Return the [X, Y] coordinate for the center point of the cell that contains the specified text.  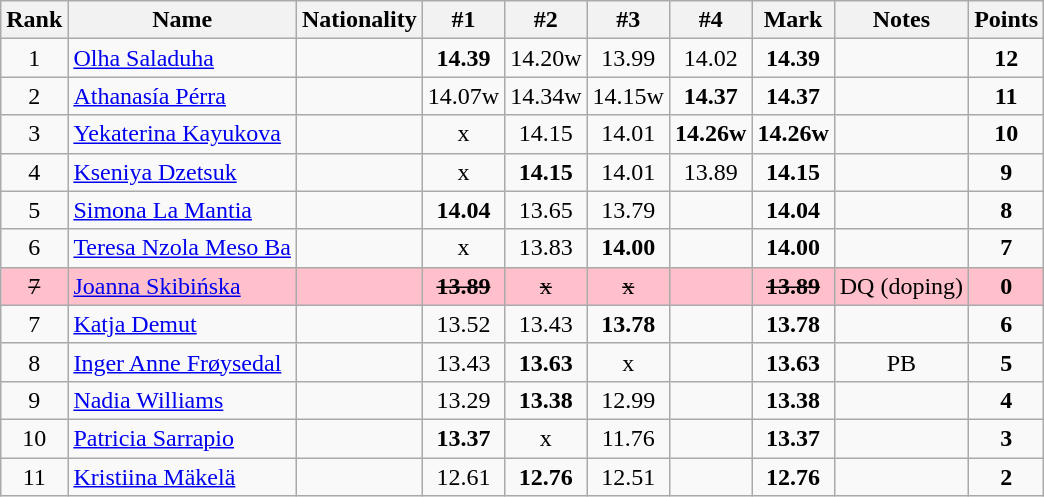
14.34w [546, 96]
DQ (doping) [901, 286]
13.65 [546, 210]
13.52 [463, 324]
#3 [628, 20]
#1 [463, 20]
Rank [34, 20]
Notes [901, 20]
Name [182, 20]
12.51 [628, 477]
Nationality [359, 20]
Teresa Nzola Meso Ba [182, 248]
12.61 [463, 477]
Inger Anne Frøysedal [182, 362]
13.79 [628, 210]
Kristiina Mäkelä [182, 477]
Simona La Mantia [182, 210]
14.20w [546, 58]
Joanna Skibińska [182, 286]
#4 [710, 20]
Katja Demut [182, 324]
Kseniya Dzetsuk [182, 172]
13.29 [463, 400]
1 [34, 58]
0 [1006, 286]
12 [1006, 58]
Olha Saladuha [182, 58]
Mark [793, 20]
11.76 [628, 438]
14.07w [463, 96]
Points [1006, 20]
Patricia Sarrapio [182, 438]
#2 [546, 20]
Nadia Williams [182, 400]
13.99 [628, 58]
14.15w [628, 96]
Athanasía Pérra [182, 96]
13.83 [546, 248]
Yekaterina Kayukova [182, 134]
12.99 [628, 400]
PB [901, 362]
14.02 [710, 58]
